Determine the [x, y] coordinate at the center of the cell enclosing the given text.  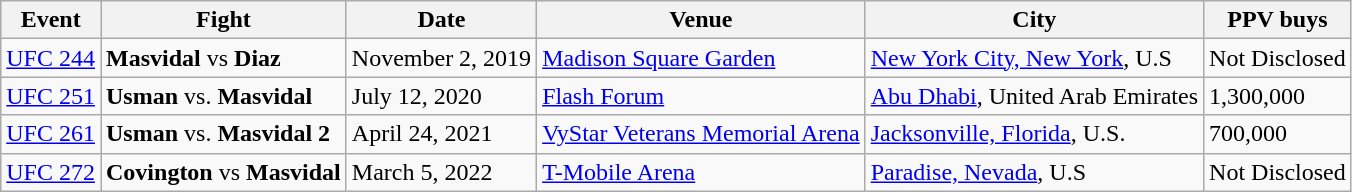
Madison Square Garden [702, 58]
July 12, 2020 [441, 96]
VyStar Veterans Memorial Arena [702, 134]
Covington vs Masvidal [223, 172]
Abu Dhabi, United Arab Emirates [1034, 96]
Event [51, 20]
Usman vs. Masvidal 2 [223, 134]
UFC 244 [51, 58]
UFC 272 [51, 172]
Paradise, Nevada, U.S [1034, 172]
April 24, 2021 [441, 134]
UFC 261 [51, 134]
November 2, 2019 [441, 58]
PPV buys [1278, 20]
New York City, New York, U.S [1034, 58]
1,300,000 [1278, 96]
Jacksonville, Florida, U.S. [1034, 134]
Masvidal vs Diaz [223, 58]
Fight [223, 20]
Flash Forum [702, 96]
Venue [702, 20]
Date [441, 20]
March 5, 2022 [441, 172]
City [1034, 20]
700,000 [1278, 134]
UFC 251 [51, 96]
T-Mobile Arena [702, 172]
Usman vs. Masvidal [223, 96]
